Search for the cell housing the specified text and yield its (x, y) center coordinate. 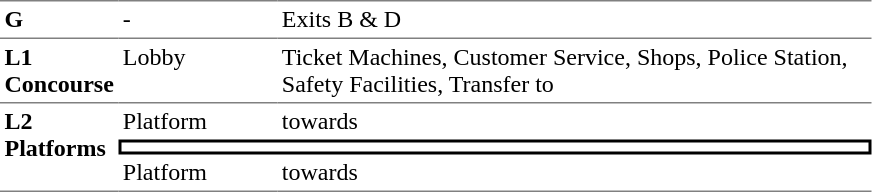
L2Platforms (59, 148)
- (198, 19)
Exits B & D (574, 19)
G (59, 19)
Ticket Machines, Customer Service, Shops, Police Station, Safety Facilities, Transfer to (574, 71)
Lobby (198, 71)
L1Concourse (59, 71)
